From the cell containing the given text, extract its center point as (x, y) coordinate. 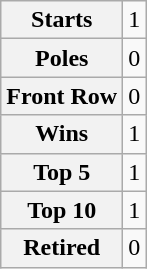
Starts (62, 20)
Top 10 (62, 210)
Wins (62, 134)
Front Row (62, 96)
Top 5 (62, 172)
Poles (62, 58)
Retired (62, 248)
